Identify which cell holds the provided text, then report its (X, Y) central coordinate. 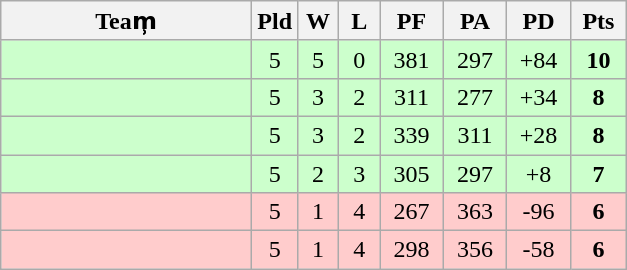
-96 (539, 212)
356 (475, 250)
L (360, 21)
339 (412, 135)
363 (475, 212)
+34 (539, 97)
277 (475, 97)
PF (412, 21)
Pld (275, 21)
PD (539, 21)
10 (598, 59)
PA (475, 21)
Pts (598, 21)
W (318, 21)
7 (598, 173)
+8 (539, 173)
267 (412, 212)
381 (412, 59)
+28 (539, 135)
-58 (539, 250)
305 (412, 173)
Team̹̹ (126, 21)
298 (412, 250)
0 (360, 59)
+84 (539, 59)
